From the cell containing the given text, extract its center point as [X, Y] coordinate. 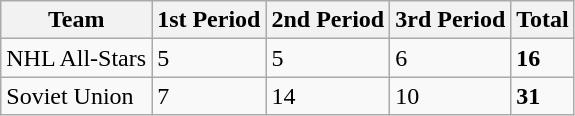
3rd Period [450, 20]
16 [543, 58]
2nd Period [328, 20]
6 [450, 58]
Team [76, 20]
Soviet Union [76, 96]
10 [450, 96]
14 [328, 96]
NHL All-Stars [76, 58]
7 [209, 96]
1st Period [209, 20]
Total [543, 20]
31 [543, 96]
